For the text-containing cell, return its midpoint in (x, y) coordinate format. 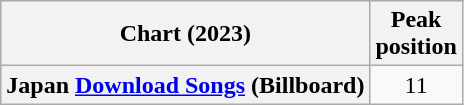
Peakposition (416, 34)
Japan Download Songs (Billboard) (186, 85)
Chart (2023) (186, 34)
11 (416, 85)
